Pinpoint the cell where the given text exists, returning its [x, y] midpoint coordinate. 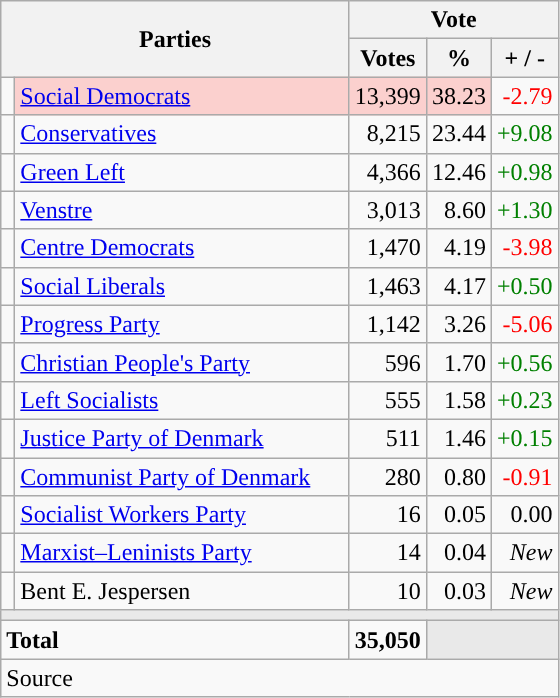
8.60 [458, 210]
0.03 [458, 591]
Socialist Workers Party [182, 515]
+0.15 [524, 438]
13,399 [388, 96]
1.70 [458, 362]
Green Left [182, 172]
1,142 [388, 324]
Conservatives [182, 134]
23.44 [458, 134]
% [458, 58]
Venstre [182, 210]
+9.08 [524, 134]
Total [176, 640]
14 [388, 553]
10 [388, 591]
+0.56 [524, 362]
+ / - [524, 58]
-0.91 [524, 477]
16 [388, 515]
+0.50 [524, 286]
38.23 [458, 96]
555 [388, 400]
511 [388, 438]
280 [388, 477]
Communist Party of Denmark [182, 477]
Votes [388, 58]
0.00 [524, 515]
Source [280, 678]
0.05 [458, 515]
Social Democrats [182, 96]
-3.98 [524, 248]
Christian People's Party [182, 362]
596 [388, 362]
4,366 [388, 172]
35,050 [388, 640]
Left Socialists [182, 400]
+0.23 [524, 400]
Centre Democrats [182, 248]
1.58 [458, 400]
-5.06 [524, 324]
12.46 [458, 172]
3,013 [388, 210]
Vote [454, 20]
Progress Party [182, 324]
+1.30 [524, 210]
1,463 [388, 286]
+0.98 [524, 172]
1.46 [458, 438]
Social Liberals [182, 286]
8,215 [388, 134]
4.17 [458, 286]
Justice Party of Denmark [182, 438]
0.04 [458, 553]
-2.79 [524, 96]
Bent E. Jespersen [182, 591]
1,470 [388, 248]
0.80 [458, 477]
Marxist–Leninists Party [182, 553]
Parties [176, 39]
3.26 [458, 324]
4.19 [458, 248]
